Search for the cell housing the specified text and yield its (X, Y) center coordinate. 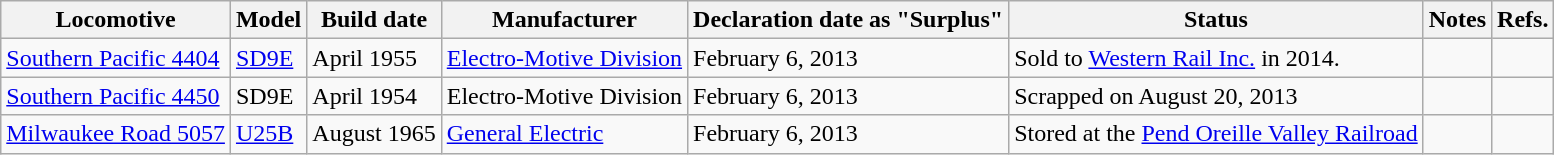
Milwaukee Road 5057 (116, 134)
Southern Pacific 4450 (116, 96)
Model (268, 20)
Status (1216, 20)
April 1954 (374, 96)
Locomotive (116, 20)
Manufacturer (564, 20)
Scrapped on August 20, 2013 (1216, 96)
Sold to Western Rail Inc. in 2014. (1216, 58)
Southern Pacific 4404 (116, 58)
April 1955 (374, 58)
August 1965 (374, 134)
Stored at the Pend Oreille Valley Railroad (1216, 134)
U25B (268, 134)
General Electric (564, 134)
Refs. (1523, 20)
Build date (374, 20)
Notes (1457, 20)
Declaration date as "Surplus" (848, 20)
